Pinpoint the cell where the given text exists, returning its (X, Y) midpoint coordinate. 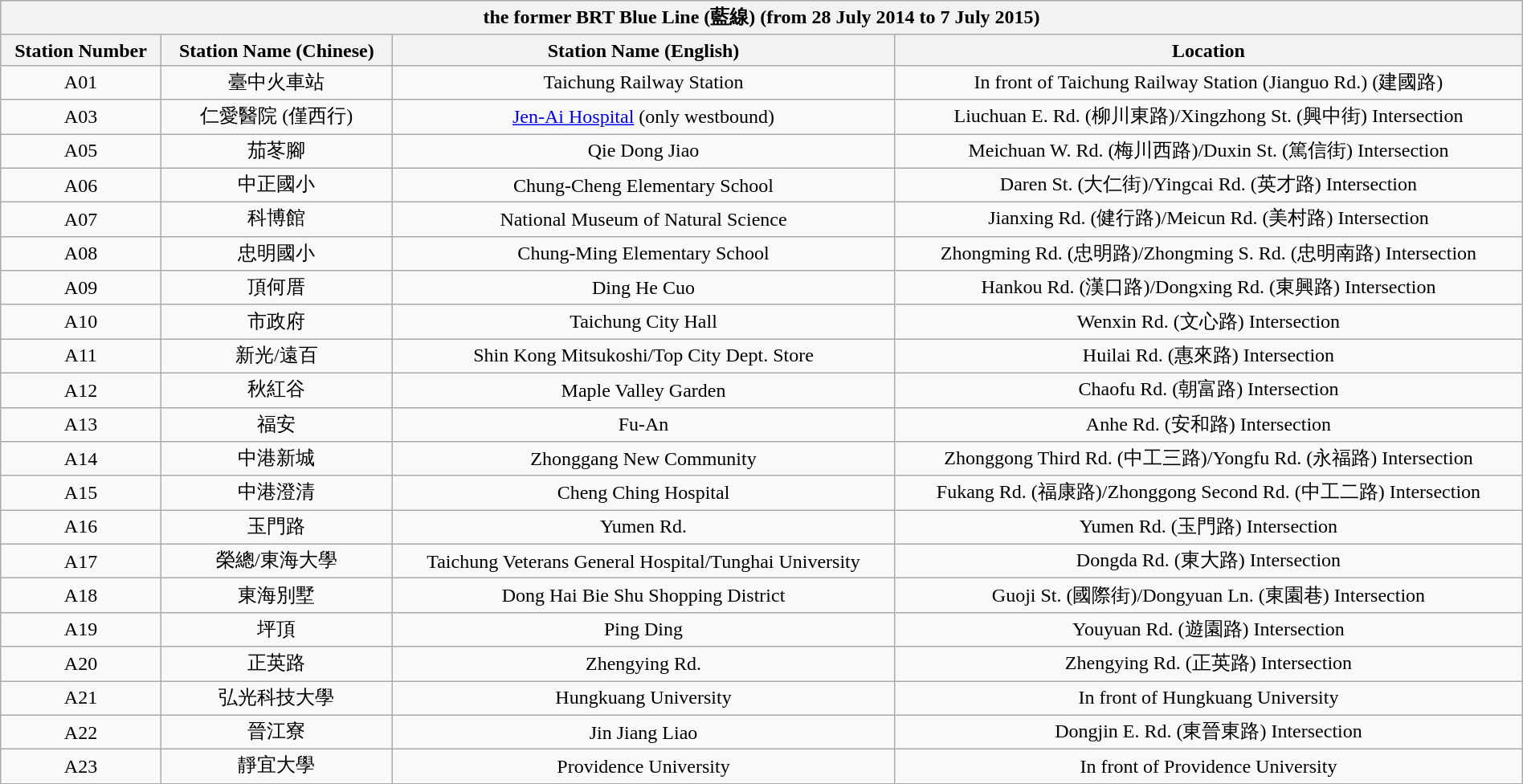
Jen-Ai Hospital (only westbound) (643, 117)
In front of Providence University (1209, 766)
Zhengying Rd. (643, 664)
臺中火車站 (276, 82)
Chung-Cheng Elementary School (643, 185)
中正國小 (276, 185)
Dong Hai Bie Shu Shopping District (643, 596)
秋紅谷 (276, 390)
Liuchuan E. Rd. (柳川東路)/Xingzhong St. (興中街) Intersection (1209, 117)
A20 (81, 664)
福安 (276, 424)
仁愛醫院 (僅西行) (276, 117)
A12 (81, 390)
A21 (81, 699)
In front of Hungkuang University (1209, 699)
A09 (81, 288)
Ding He Cuo (643, 288)
A05 (81, 151)
Guoji St. (國際街)/Dongyuan Ln. (東園巷) Intersection (1209, 596)
Zhongming Rd. (忠明路)/Zhongming S. Rd. (忠明南路) Intersection (1209, 254)
Meichuan W. Rd. (梅川西路)/Duxin St. (篤信街) Intersection (1209, 151)
Dongjin E. Rd. (東晉東路) Intersection (1209, 733)
Maple Valley Garden (643, 390)
Station Number (81, 50)
Ping Ding (643, 630)
茄苳腳 (276, 151)
中港新城 (276, 459)
市政府 (276, 321)
Providence University (643, 766)
Shin Kong Mitsukoshi/Top City Dept. Store (643, 357)
A16 (81, 527)
National Museum of Natural Science (643, 220)
A13 (81, 424)
Dongda Rd. (東大路) Intersection (1209, 561)
A06 (81, 185)
Yumen Rd. (643, 527)
Taichung Veterans General Hospital/Tunghai University (643, 561)
Jin Jiang Liao (643, 733)
Chaofu Rd. (朝富路) Intersection (1209, 390)
A18 (81, 596)
Fukang Rd. (福康路)/Zhonggong Second Rd. (中工二路) Intersection (1209, 493)
Youyuan Rd. (遊園路) Intersection (1209, 630)
Jianxing Rd. (健行路)/Meicun Rd. (美村路) Intersection (1209, 220)
Fu-An (643, 424)
A17 (81, 561)
Location (1209, 50)
Station Name (Chinese) (276, 50)
靜宜大學 (276, 766)
Taichung Railway Station (643, 82)
A19 (81, 630)
A08 (81, 254)
弘光科技大學 (276, 699)
忠明國小 (276, 254)
科博館 (276, 220)
榮總/東海大學 (276, 561)
Taichung City Hall (643, 321)
Huilai Rd. (惠來路) Intersection (1209, 357)
正英路 (276, 664)
中港澄清 (276, 493)
Zhengying Rd. (正英路) Intersection (1209, 664)
Hungkuang University (643, 699)
Wenxin Rd. (文心路) Intersection (1209, 321)
Zhonggong Third Rd. (中工三路)/Yongfu Rd. (永福路) Intersection (1209, 459)
the former BRT Blue Line (藍線) (from 28 July 2014 to 7 July 2015) (761, 18)
A15 (81, 493)
新光/遠百 (276, 357)
東海別墅 (276, 596)
A14 (81, 459)
A11 (81, 357)
晉江寮 (276, 733)
Zhonggang New Community (643, 459)
Yumen Rd. (玉門路) Intersection (1209, 527)
Cheng Ching Hospital (643, 493)
Hankou Rd. (漢口路)/Dongxing Rd. (東興路) Intersection (1209, 288)
A23 (81, 766)
頂何厝 (276, 288)
A22 (81, 733)
坪頂 (276, 630)
A10 (81, 321)
In front of Taichung Railway Station (Jianguo Rd.) (建國路) (1209, 82)
A03 (81, 117)
Daren St. (大仁街)/Yingcai Rd. (英才路) Intersection (1209, 185)
Qie Dong Jiao (643, 151)
A01 (81, 82)
Station Name (English) (643, 50)
A07 (81, 220)
玉門路 (276, 527)
Anhe Rd. (安和路) Intersection (1209, 424)
Chung-Ming Elementary School (643, 254)
